Pinpoint the cell where the given text exists, returning its (X, Y) midpoint coordinate. 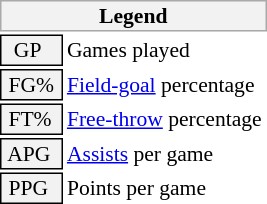
PPG (31, 188)
APG (31, 154)
Points per game (166, 188)
FT% (31, 120)
Games played (166, 50)
Free-throw percentage (166, 120)
Field-goal percentage (166, 85)
GP (31, 50)
FG% (31, 85)
Assists per game (166, 154)
Legend (134, 16)
